From the cell containing the given text, extract its center point as (x, y) coordinate. 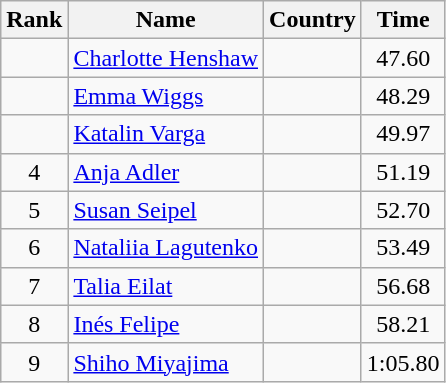
9 (34, 362)
5 (34, 210)
52.70 (403, 210)
Emma Wiggs (166, 96)
56.68 (403, 286)
Rank (34, 20)
47.60 (403, 58)
53.49 (403, 248)
Anja Adler (166, 172)
Susan Seipel (166, 210)
49.97 (403, 134)
1:05.80 (403, 362)
Name (166, 20)
Inés Felipe (166, 324)
Country (313, 20)
8 (34, 324)
6 (34, 248)
7 (34, 286)
51.19 (403, 172)
Katalin Varga (166, 134)
48.29 (403, 96)
4 (34, 172)
58.21 (403, 324)
Talia Eilat (166, 286)
Charlotte Henshaw (166, 58)
Nataliia Lagutenko (166, 248)
Time (403, 20)
Shiho Miyajima (166, 362)
